Provide the (x, y) coordinate of the cell's center where the given text is located.  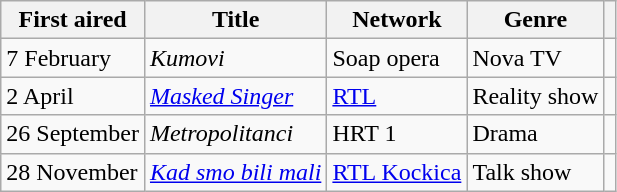
Masked Singer (235, 96)
26 September (73, 134)
RTL Kockica (397, 172)
Nova TV (536, 58)
HRT 1 (397, 134)
Kumovi (235, 58)
Network (397, 20)
Genre (536, 20)
Metropolitanci (235, 134)
28 November (73, 172)
Reality show (536, 96)
7 February (73, 58)
Title (235, 20)
Kad smo bili mali (235, 172)
Soap opera (397, 58)
First aired (73, 20)
2 April (73, 96)
Talk show (536, 172)
RTL (397, 96)
Drama (536, 134)
